Find where the given text appears and provide that cell's center as (x, y) coordinate. 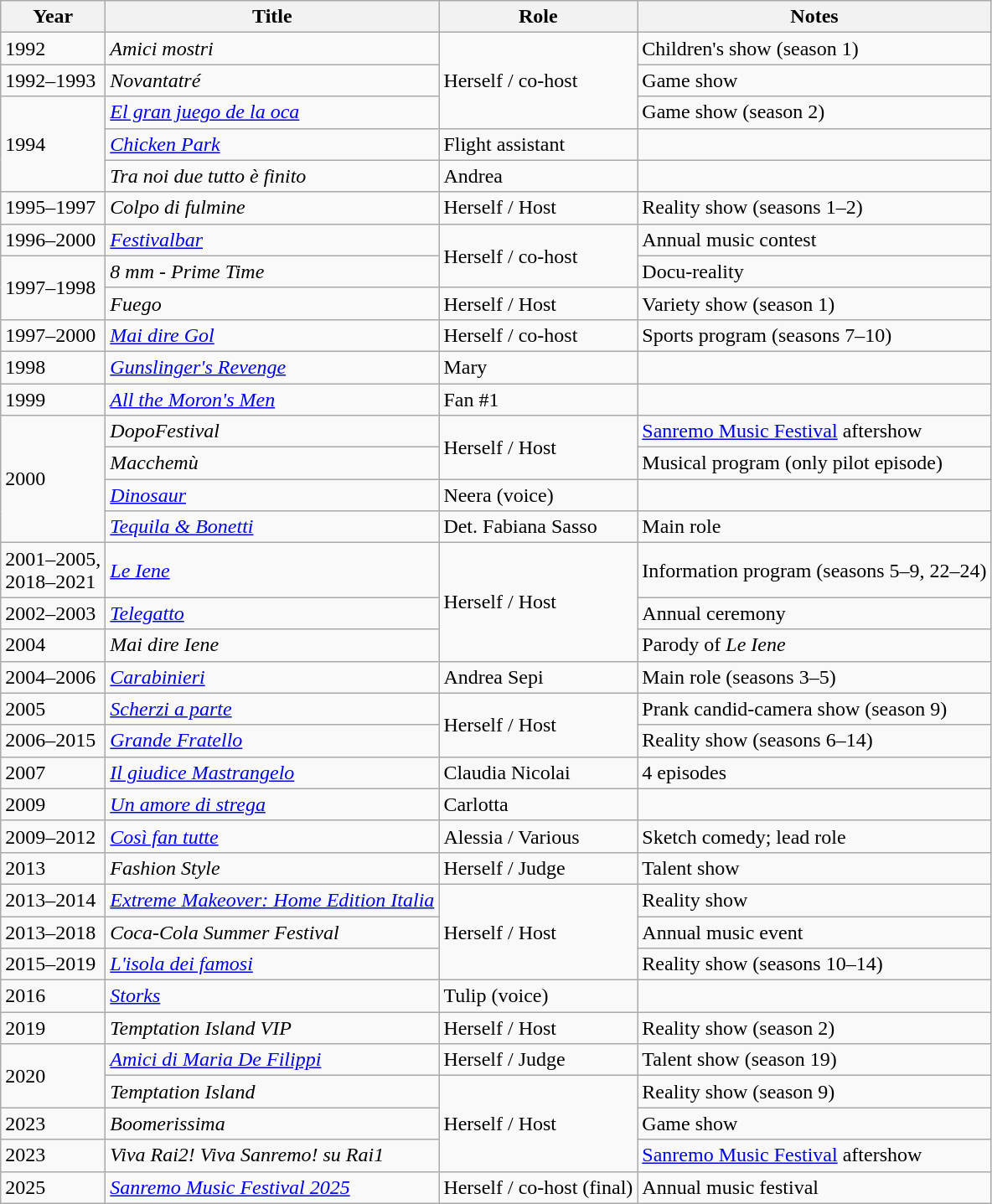
Det. Fabiana Sasso (538, 527)
Colpo di fulmine (272, 208)
Coca-Cola Summer Festival (272, 933)
1997–2000 (54, 335)
Amici di Maria De Filippi (272, 1060)
Mai dire Iene (272, 645)
2004–2006 (54, 677)
Docu-reality (814, 271)
Temptation Island (272, 1092)
Reality show (seasons 10–14) (814, 964)
1997–1998 (54, 287)
1994 (54, 144)
El gran juego de la oca (272, 112)
Le Iene (272, 570)
Annual music event (814, 933)
2009 (54, 804)
Andrea Sepi (538, 677)
Annual music festival (814, 1187)
Fan #1 (538, 400)
Talent show (814, 868)
Sports program (seasons 7–10) (814, 335)
Information program (seasons 5–9, 22–24) (814, 570)
2002–2003 (54, 613)
Storks (272, 996)
Game show (season 2) (814, 112)
2007 (54, 773)
Viva Rai2! Viva Sanremo! su Rai1 (272, 1155)
Annual ceremony (814, 613)
Reality show (814, 900)
2000 (54, 479)
Reality show (seasons 6–14) (814, 741)
Children's show (season 1) (814, 49)
Un amore di strega (272, 804)
L'isola dei famosi (272, 964)
Novantatré (272, 80)
Reality show (season 2) (814, 1028)
2020 (54, 1076)
Macchemù (272, 463)
2009–2012 (54, 836)
Fuego (272, 303)
Year (54, 17)
Telegatto (272, 613)
2001–2005,2018–2021 (54, 570)
Herself / co-host (final) (538, 1187)
1992–1993 (54, 80)
2016 (54, 996)
2025 (54, 1187)
Tequila & Bonetti (272, 527)
Alessia / Various (538, 836)
1992 (54, 49)
Title (272, 17)
1999 (54, 400)
Sanremo Music Festival 2025 (272, 1187)
Main role (814, 527)
Variety show (season 1) (814, 303)
All the Moron's Men (272, 400)
Carlotta (538, 804)
Reality show (season 9) (814, 1092)
Andrea (538, 176)
Amici mostri (272, 49)
2015–2019 (54, 964)
Mai dire Gol (272, 335)
Tra noi due tutto è finito (272, 176)
Il giudice Mastrangelo (272, 773)
4 episodes (814, 773)
1996–2000 (54, 240)
Flight assistant (538, 144)
2004 (54, 645)
Tulip (voice) (538, 996)
Notes (814, 17)
Talent show (season 19) (814, 1060)
Parody of Le Iene (814, 645)
2006–2015 (54, 741)
1998 (54, 367)
Carabinieri (272, 677)
Mary (538, 367)
2013–2014 (54, 900)
Così fan tutte (272, 836)
Sketch comedy; lead role (814, 836)
DopoFestival (272, 431)
2013 (54, 868)
2019 (54, 1028)
Role (538, 17)
Grande Fratello (272, 741)
Dinosaur (272, 495)
2005 (54, 709)
Boomerissima (272, 1124)
Claudia Nicolai (538, 773)
Temptation Island VIP (272, 1028)
Reality show (seasons 1–2) (814, 208)
Festivalbar (272, 240)
Main role (seasons 3–5) (814, 677)
Chicken Park (272, 144)
Musical program (only pilot episode) (814, 463)
8 mm - Prime Time (272, 271)
Prank candid-camera show (season 9) (814, 709)
Scherzi a parte (272, 709)
Gunslinger's Revenge (272, 367)
Neera (voice) (538, 495)
Extreme Makeover: Home Edition Italia (272, 900)
2013–2018 (54, 933)
Fashion Style (272, 868)
Annual music contest (814, 240)
1995–1997 (54, 208)
